Scan for the cell matching the given text and deliver its [x, y] coordinate at center. 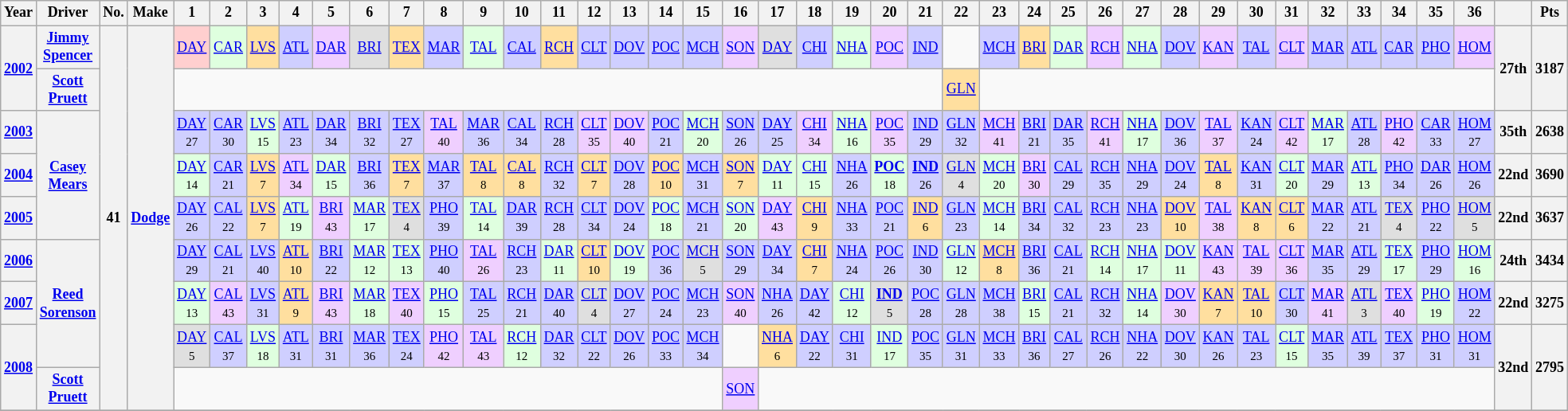
TEX37 [1399, 346]
20 [889, 13]
CHI15 [814, 175]
MCH38 [999, 303]
POC28 [926, 303]
DAY14 [192, 175]
CAL8 [523, 175]
3690 [1550, 175]
GLN12 [961, 260]
KAN8 [1256, 218]
TAL14 [484, 218]
5 [331, 13]
IND [926, 47]
2008 [19, 368]
SON26 [741, 132]
POC10 [666, 175]
ATL39 [1364, 346]
TAL25 [484, 303]
DOV28 [629, 175]
SON29 [741, 260]
LVS40 [263, 260]
Dodge [151, 218]
DAR11 [559, 260]
3187 [1550, 68]
POC24 [666, 303]
PHO40 [444, 260]
9 [484, 13]
RCH26 [1105, 346]
ATL13 [1364, 175]
MAR18 [370, 303]
DAR35 [1068, 132]
CAL [523, 47]
PHO39 [444, 218]
MAR29 [1328, 175]
CAL22 [229, 218]
POC26 [889, 260]
MCH14 [999, 218]
HOM26 [1474, 175]
CLT15 [1292, 346]
ATL3 [1364, 303]
1 [192, 13]
2006 [19, 260]
CAR21 [229, 175]
41 [113, 218]
NHA23 [1143, 218]
DOV27 [629, 303]
KAN43 [1218, 260]
HOM16 [1474, 260]
DAY27 [192, 132]
TEX27 [406, 132]
35th [1514, 132]
POC36 [666, 260]
ATL19 [296, 218]
RCH35 [1105, 175]
ATL10 [296, 260]
6 [370, 13]
NHA24 [852, 260]
28 [1181, 13]
KAN24 [1256, 132]
MCH34 [703, 346]
NHA29 [1143, 175]
TEX [406, 47]
DAY34 [778, 260]
DAR40 [559, 303]
PHO15 [444, 303]
BRI30 [1034, 175]
ATL29 [1364, 260]
KAN [1218, 47]
MCH41 [999, 132]
GLN31 [961, 346]
CHI31 [852, 346]
CAL37 [229, 346]
SON7 [741, 175]
CLT42 [1292, 132]
29 [1218, 13]
CLT6 [1292, 218]
Jimmy Spencer [67, 47]
DOV40 [629, 132]
GLN23 [961, 218]
LVS15 [263, 132]
TEX17 [1399, 260]
25 [1068, 13]
DOV26 [629, 346]
13 [629, 13]
KAN31 [1256, 175]
MCH23 [703, 303]
MAR37 [444, 175]
NHA22 [1143, 346]
LVS31 [263, 303]
ATL31 [296, 346]
DAY13 [192, 303]
CLT22 [594, 346]
MCH8 [999, 260]
2005 [19, 218]
LVS18 [263, 346]
DOV36 [1181, 132]
DAY26 [192, 218]
ATL21 [1364, 218]
11 [559, 13]
CLT30 [1292, 303]
2002 [19, 68]
PHO29 [1436, 260]
HOM27 [1474, 132]
BRI15 [1034, 303]
TAL38 [1218, 218]
DAY42 [814, 303]
31 [1292, 13]
PHO [1436, 47]
DAR32 [559, 346]
GLN28 [961, 303]
IND5 [889, 303]
RCH12 [523, 346]
ATL9 [296, 303]
10 [523, 13]
2638 [1550, 132]
ATL28 [1364, 132]
DOV19 [629, 260]
3275 [1550, 303]
PHO22 [1436, 218]
BRI34 [1034, 218]
CLT36 [1292, 260]
Year [19, 13]
DAY22 [814, 346]
16 [741, 13]
MAR41 [1328, 303]
TEX24 [406, 346]
3434 [1550, 260]
TAL10 [1256, 303]
DOV11 [1181, 260]
TAL39 [1256, 260]
34 [1399, 13]
8 [444, 13]
CLT35 [594, 132]
IND26 [926, 175]
DAY5 [192, 346]
NHA6 [778, 346]
32 [1328, 13]
CHI7 [814, 260]
7 [406, 13]
36 [1474, 13]
PHO34 [1399, 175]
23 [999, 13]
BRI32 [370, 132]
NHA16 [852, 132]
KAN26 [1218, 346]
21 [926, 13]
DAY25 [778, 132]
2003 [19, 132]
GLN [961, 90]
GLN4 [961, 175]
HOM5 [1474, 218]
DAR34 [331, 132]
4 [296, 13]
2 [229, 13]
RCH14 [1105, 260]
LVS [263, 47]
MCH21 [703, 218]
ATL23 [296, 132]
BRI31 [331, 346]
CLT34 [594, 218]
NHA33 [852, 218]
MCH31 [703, 175]
NHA14 [1143, 303]
IND30 [926, 260]
IND29 [926, 132]
33 [1364, 13]
RCH21 [523, 303]
MCH5 [703, 260]
TAL40 [444, 132]
Driver [67, 13]
DAR15 [331, 175]
CAL43 [229, 303]
RCH41 [1105, 132]
No. [113, 13]
TEX13 [406, 260]
TAL23 [1256, 346]
15 [703, 13]
19 [852, 13]
2004 [19, 175]
CAL27 [1068, 346]
CHI34 [814, 132]
CHI [814, 47]
DAY11 [778, 175]
IND17 [889, 346]
14 [666, 13]
24th [1514, 260]
30 [1256, 13]
TAL37 [1218, 132]
IND6 [926, 218]
CAR30 [229, 132]
17 [778, 13]
CAL32 [1068, 218]
MCH33 [999, 346]
GLN32 [961, 132]
Reed Sorenson [67, 303]
CLT10 [594, 260]
KAN7 [1218, 303]
3 [263, 13]
TAL43 [484, 346]
3637 [1550, 218]
DAY29 [192, 260]
SON20 [741, 218]
DOV10 [1181, 218]
HOM31 [1474, 346]
DAR39 [523, 218]
32nd [1514, 368]
12 [594, 13]
CHI9 [814, 218]
26 [1105, 13]
27th [1514, 68]
CLT7 [594, 175]
Casey Mears [67, 175]
BRI21 [1034, 132]
PHO31 [1436, 346]
DAY43 [778, 218]
HOM [1474, 47]
18 [814, 13]
PHO19 [1436, 303]
Make [151, 13]
CLT4 [594, 303]
2007 [19, 303]
SON40 [741, 303]
MAR22 [1328, 218]
2795 [1550, 368]
POC33 [666, 346]
35 [1436, 13]
BRI22 [331, 260]
TAL26 [484, 260]
TEX7 [406, 175]
22 [961, 13]
24 [1034, 13]
CAL34 [523, 132]
CHI12 [852, 303]
CAR33 [1436, 132]
Pts [1550, 13]
CLT20 [1292, 175]
HOM22 [1474, 303]
ATL34 [296, 175]
27 [1143, 13]
CAL29 [1068, 175]
MAR12 [370, 260]
DAR26 [1436, 175]
